Return the (x, y) coordinate for the center point of the cell that contains the specified text.  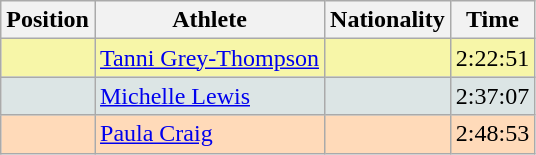
Nationality (388, 20)
Paula Craig (209, 134)
2:48:53 (492, 134)
Michelle Lewis (209, 96)
2:37:07 (492, 96)
Tanni Grey-Thompson (209, 58)
Position (48, 20)
2:22:51 (492, 58)
Athlete (209, 20)
Time (492, 20)
